Determine the [X, Y] coordinate at the center of the cell enclosing the given text.  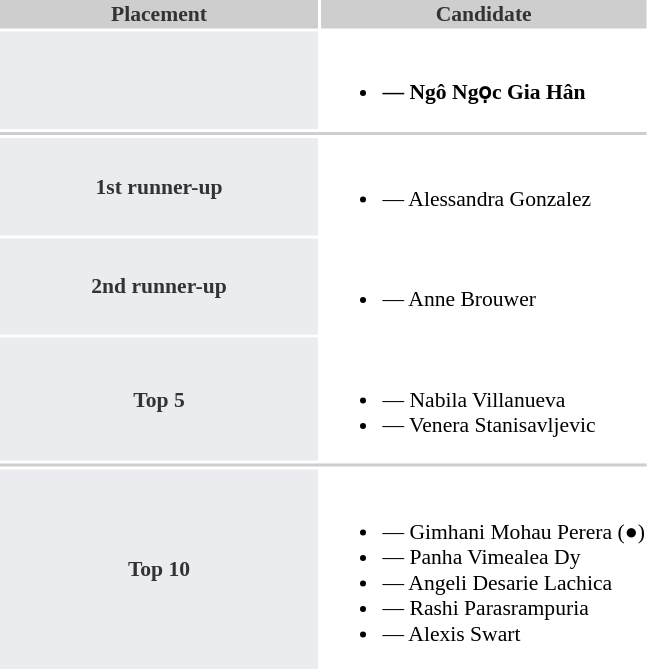
2nd runner-up [159, 286]
— Gimhani Mohau Perera (●) — Panha Vimealea Dy — Angeli Desarie Lachica — Rashi Parasrampuria — Alexis Swart [484, 570]
— Anne Brouwer [484, 286]
Placement [159, 14]
— Alessandra Gonzalez [484, 186]
1st runner-up [159, 186]
— Ngô Ngọc Gia Hân [484, 80]
— Nabila Villanueva — Venera Stanisavljevic [484, 400]
Top 5 [159, 400]
Candidate [484, 14]
Top 10 [159, 570]
